Pinpoint the cell where the given text exists, returning its [x, y] midpoint coordinate. 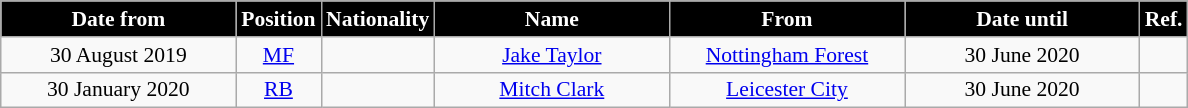
MF [278, 55]
Mitch Clark [552, 90]
From [786, 19]
30 January 2020 [118, 90]
Jake Taylor [552, 55]
30 August 2019 [118, 55]
Name [552, 19]
Nationality [378, 19]
RB [278, 90]
Leicester City [786, 90]
Date until [1022, 19]
Date from [118, 19]
Nottingham Forest [786, 55]
Position [278, 19]
Ref. [1164, 19]
